Return the (X, Y) coordinate for the center point of the cell that contains the specified text.  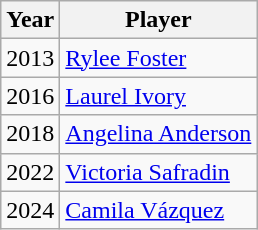
2013 (30, 58)
2018 (30, 134)
2016 (30, 96)
Player (158, 20)
Angelina Anderson (158, 134)
Rylee Foster (158, 58)
Year (30, 20)
Victoria Safradin (158, 172)
2024 (30, 210)
Laurel Ivory (158, 96)
2022 (30, 172)
Camila Vázquez (158, 210)
